Extract the [x, y] coordinate from the center of the cell holding the provided text.  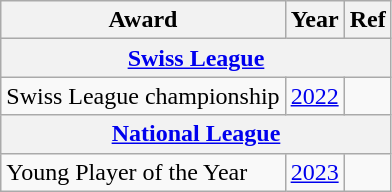
Swiss League [196, 58]
Swiss League championship [143, 96]
2022 [314, 96]
Award [143, 20]
Young Player of the Year [143, 172]
Ref [368, 20]
Year [314, 20]
2023 [314, 172]
National League [196, 134]
